Return (X, Y) of the center of cell containing provided text 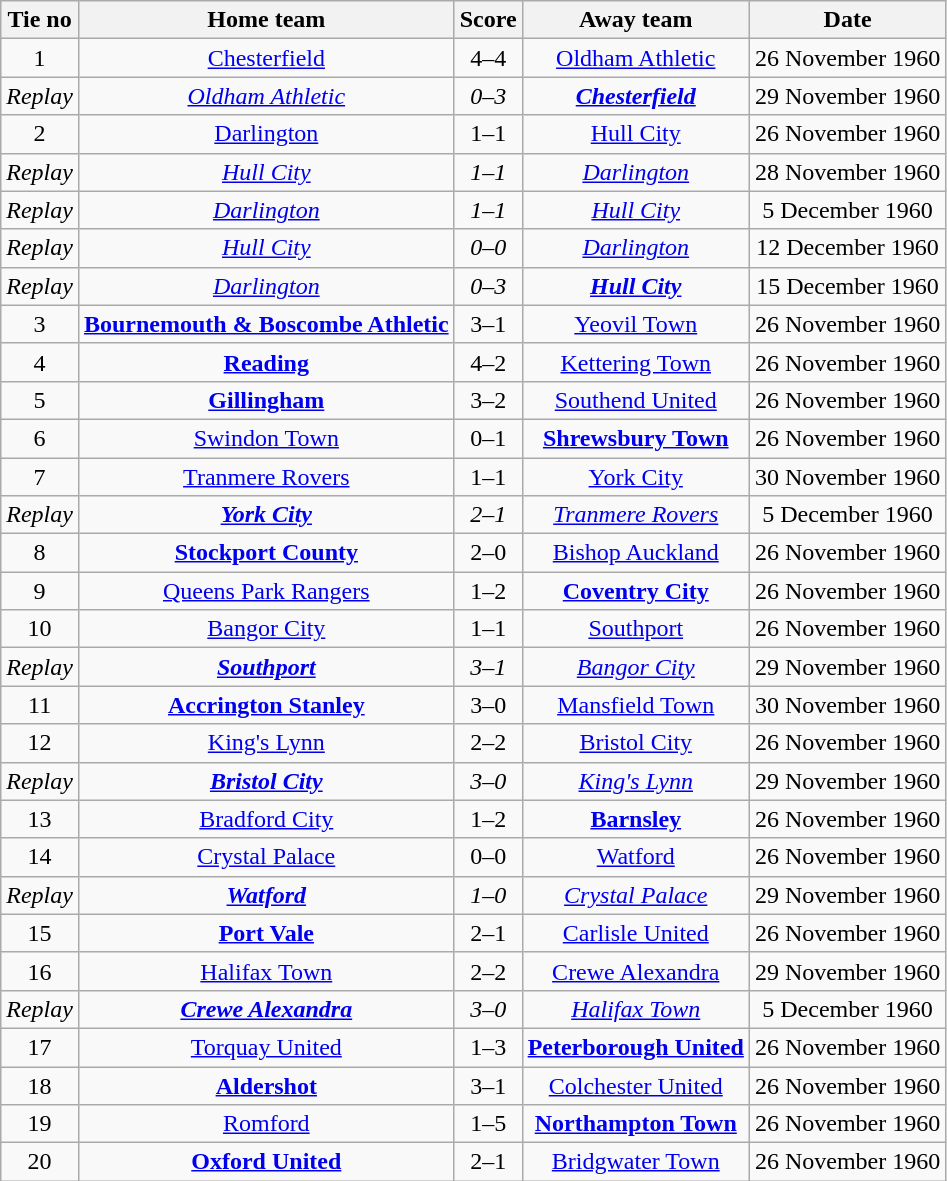
18 (40, 1085)
Bradford City (266, 819)
16 (40, 971)
12 December 1960 (847, 248)
4 (40, 362)
10 (40, 629)
Tie no (40, 20)
Bishop Auckland (636, 553)
1 (40, 58)
Gillingham (266, 400)
7 (40, 477)
Yeovil Town (636, 324)
Bridgwater Town (636, 1162)
Colchester United (636, 1085)
14 (40, 857)
Port Vale (266, 933)
Bournemouth & Boscombe Athletic (266, 324)
6 (40, 438)
Coventry City (636, 591)
Stockport County (266, 553)
3–2 (488, 400)
Mansfield Town (636, 705)
Away team (636, 20)
4–2 (488, 362)
Score (488, 20)
17 (40, 1047)
8 (40, 553)
15 December 1960 (847, 286)
Reading (266, 362)
19 (40, 1124)
Barnsley (636, 819)
3 (40, 324)
Home team (266, 20)
5 (40, 400)
Shrewsbury Town (636, 438)
4–4 (488, 58)
9 (40, 591)
Date (847, 20)
2 (40, 134)
Swindon Town (266, 438)
1–3 (488, 1047)
Southend United (636, 400)
1–5 (488, 1124)
Romford (266, 1124)
Accrington Stanley (266, 705)
13 (40, 819)
Aldershot (266, 1085)
1–0 (488, 895)
12 (40, 743)
Carlisle United (636, 933)
Peterborough United (636, 1047)
0–1 (488, 438)
Northampton Town (636, 1124)
Oxford United (266, 1162)
Kettering Town (636, 362)
20 (40, 1162)
28 November 1960 (847, 172)
Queens Park Rangers (266, 591)
2–0 (488, 553)
Torquay United (266, 1047)
15 (40, 933)
11 (40, 705)
